Return (X, Y) of the center of cell containing provided text 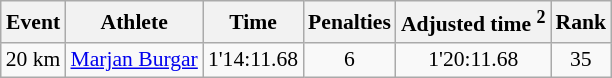
1'14:11.68 (253, 60)
Marjan Burgar (134, 60)
Athlete (134, 22)
Time (253, 22)
Adjusted time 2 (474, 22)
6 (350, 60)
1'20:11.68 (474, 60)
Penalties (350, 22)
35 (582, 60)
Rank (582, 22)
Event (34, 22)
20 km (34, 60)
